Capture the cell that displays the provided text and extract its [X, Y] central coordinate. 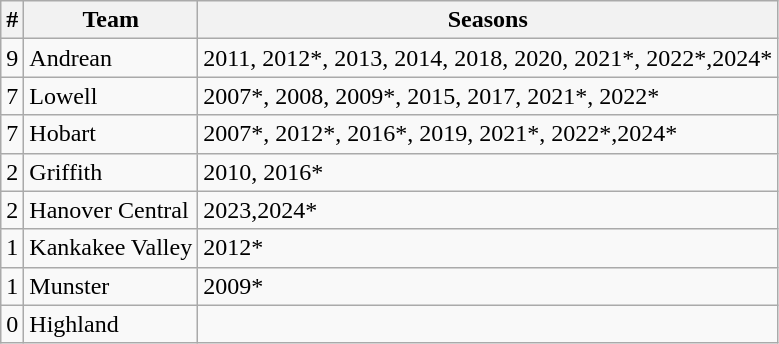
2010, 2016* [488, 172]
# [12, 20]
Highland [111, 324]
Munster [111, 286]
Team [111, 20]
2023,2024* [488, 210]
2011, 2012*, 2013, 2014, 2018, 2020, 2021*, 2022*,2024* [488, 58]
2009* [488, 286]
Griffith [111, 172]
9 [12, 58]
2012* [488, 248]
Lowell [111, 96]
Andrean [111, 58]
Kankakee Valley [111, 248]
2007*, 2008, 2009*, 2015, 2017, 2021*, 2022* [488, 96]
Hanover Central [111, 210]
Hobart [111, 134]
Seasons [488, 20]
2007*, 2012*, 2016*, 2019, 2021*, 2022*,2024* [488, 134]
0 [12, 324]
